For the text-containing cell, return its midpoint in (x, y) coordinate format. 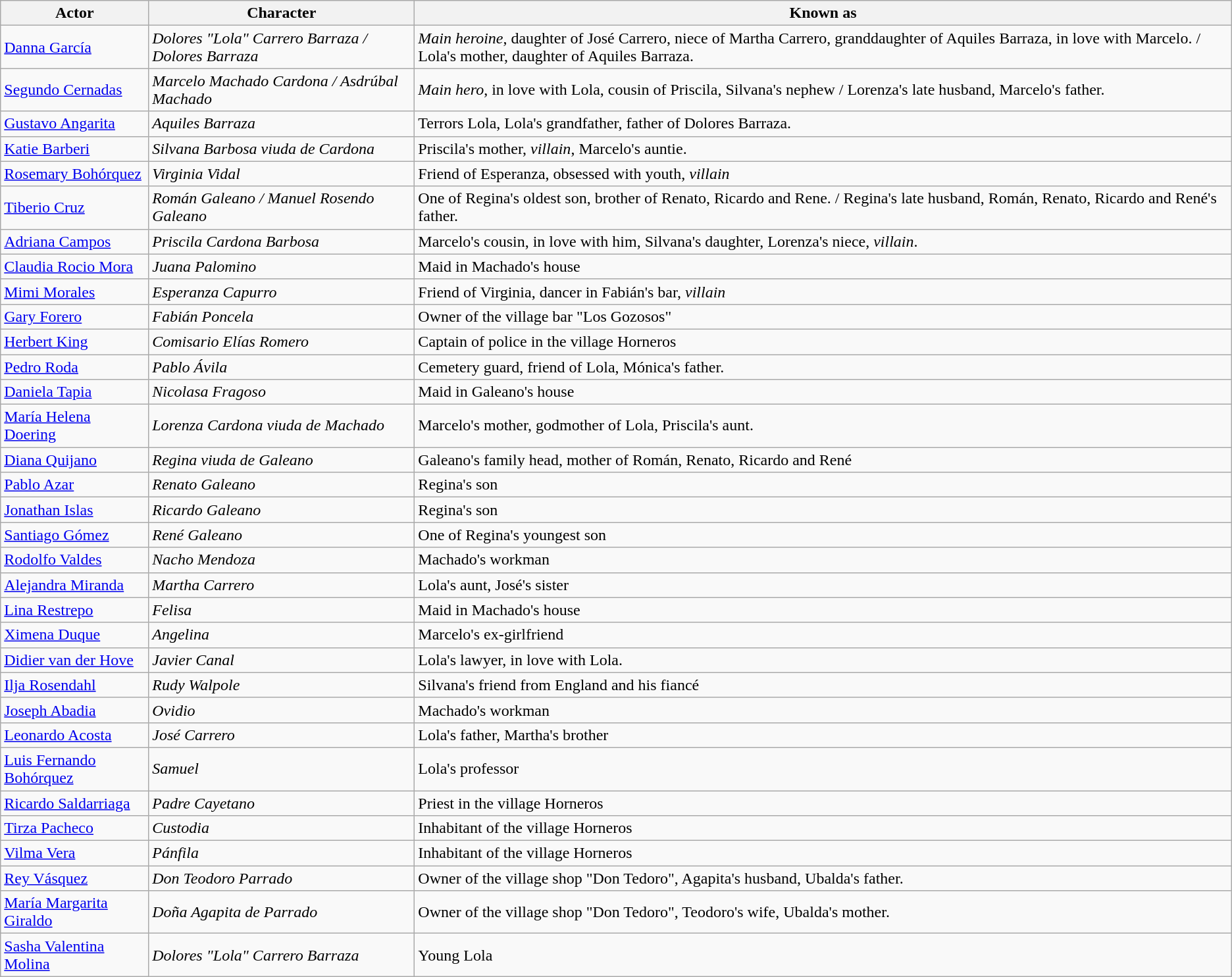
Vilma Vera (75, 853)
Segundo Cernadas (75, 89)
Owner of the village shop "Don Tedoro", Agapita's husband, Ubalda's father. (823, 878)
Pablo Azar (75, 485)
Diana Quijano (75, 460)
Adriana Campos (75, 241)
Silvana's friend from England and his fiancé (823, 685)
Young Lola (823, 955)
Captain of police in the village Horneros (823, 341)
Pánfila (282, 853)
Padre Cayetano (282, 803)
Daniela Tapia (75, 392)
Marcelo Machado Cardona / Asdrúbal Machado (282, 89)
Friend of Esperanza, obsessed with youth, villain (823, 174)
Santiago Gómez (75, 535)
Friend of Virginia, dancer in Fabián's bar, villain (823, 291)
Maid in Galeano's house (823, 392)
Aquiles Barraza (282, 124)
Main hero, in love with Lola, cousin of Priscila, Silvana's nephew / Lorenza's late husband, Marcelo's father. (823, 89)
Terrors Lola, Lola's grandfather, father of Dolores Barraza. (823, 124)
José Carrero (282, 735)
Ilja Rosendahl (75, 685)
Felisa (282, 610)
Sasha Valentina Molina (75, 955)
Don Teodoro Parrado (282, 878)
One of Regina's oldest son, brother of Renato, Ricardo and Rene. / Regina's late husband, Román, Renato, Ricardo and René's father. (823, 208)
Nacho Mendoza (282, 560)
Character (282, 13)
Priscila's mother, villain, Marcelo's auntie. (823, 149)
Rudy Walpole (282, 685)
Comisario Elías Romero (282, 341)
Custodia (282, 828)
Lina Restrepo (75, 610)
Juana Palomino (282, 266)
Joseph Abadia (75, 710)
Ricardo Galeano (282, 510)
One of Regina's youngest son (823, 535)
María Margarita Giraldo (75, 912)
Doña Agapita de Parrado (282, 912)
Rosemary Bohórquez (75, 174)
Gary Forero (75, 316)
Dolores "Lola" Carrero Barraza (282, 955)
Owner of the village shop "Don Tedoro", Teodoro's wife, Ubalda's mother. (823, 912)
Martha Carrero (282, 585)
Ovidio (282, 710)
Rodolfo Valdes (75, 560)
Priest in the village Horneros (823, 803)
Ricardo Saldarriaga (75, 803)
María Helena Doering (75, 426)
Fabián Poncela (282, 316)
Leonardo Acosta (75, 735)
Claudia Rocio Mora (75, 266)
Tiberio Cruz (75, 208)
Known as (823, 13)
Pablo Ávila (282, 366)
Esperanza Capurro (282, 291)
Virginia Vidal (282, 174)
Alejandra Miranda (75, 585)
Lola's father, Martha's brother (823, 735)
Marcelo's cousin, in love with him, Silvana's daughter, Lorenza's niece, villain. (823, 241)
Luis Fernando Bohórquez (75, 768)
Jonathan Islas (75, 510)
Actor (75, 13)
Dolores "Lola" Carrero Barraza / Dolores Barraza (282, 47)
Silvana Barbosa viuda de Cardona (282, 149)
Katie Barberi (75, 149)
Gustavo Angarita (75, 124)
Javier Canal (282, 660)
Tirza Pacheco (75, 828)
Owner of the village bar "Los Gozosos" (823, 316)
Lola's aunt, José's sister (823, 585)
Nicolasa Fragoso (282, 392)
Angelina (282, 635)
Danna García (75, 47)
Román Galeano / Manuel Rosendo Galeano (282, 208)
Herbert King (75, 341)
Cemetery guard, friend of Lola, Mónica's father. (823, 366)
Rey Vásquez (75, 878)
Priscila Cardona Barbosa (282, 241)
René Galeano (282, 535)
Lorenza Cardona viuda de Machado (282, 426)
Didier van der Hove (75, 660)
Marcelo's mother, godmother of Lola, Priscila's aunt. (823, 426)
Regina viuda de Galeano (282, 460)
Lola's lawyer, in love with Lola. (823, 660)
Mimi Morales (75, 291)
Pedro Roda (75, 366)
Renato Galeano (282, 485)
Galeano's family head, mother of Román, Renato, Ricardo and René (823, 460)
Samuel (282, 768)
Ximena Duque (75, 635)
Lola's professor (823, 768)
Marcelo's ex-girlfriend (823, 635)
